Pinpoint the cell where the given text exists, returning its (X, Y) midpoint coordinate. 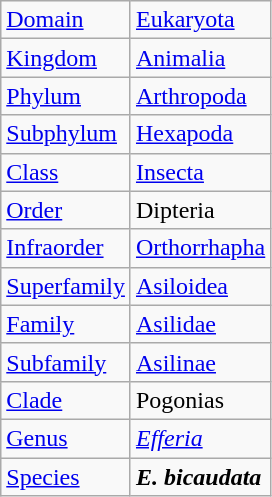
Kingdom (66, 58)
Hexapoda (200, 134)
Family (66, 324)
Animalia (200, 58)
Order (66, 210)
Clade (66, 400)
Efferia (200, 438)
Infraorder (66, 248)
Subfamily (66, 362)
Superfamily (66, 286)
Asilidae (200, 324)
Dipteria (200, 210)
Arthropoda (200, 96)
Subphylum (66, 134)
Phylum (66, 96)
Class (66, 172)
Asiloidea (200, 286)
Asilinae (200, 362)
Genus (66, 438)
E. bicaudata (200, 477)
Orthorrhapha (200, 248)
Domain (66, 20)
Eukaryota (200, 20)
Pogonias (200, 400)
Species (66, 477)
Insecta (200, 172)
